Determine the [x, y] coordinate at the center of the cell enclosing the given text.  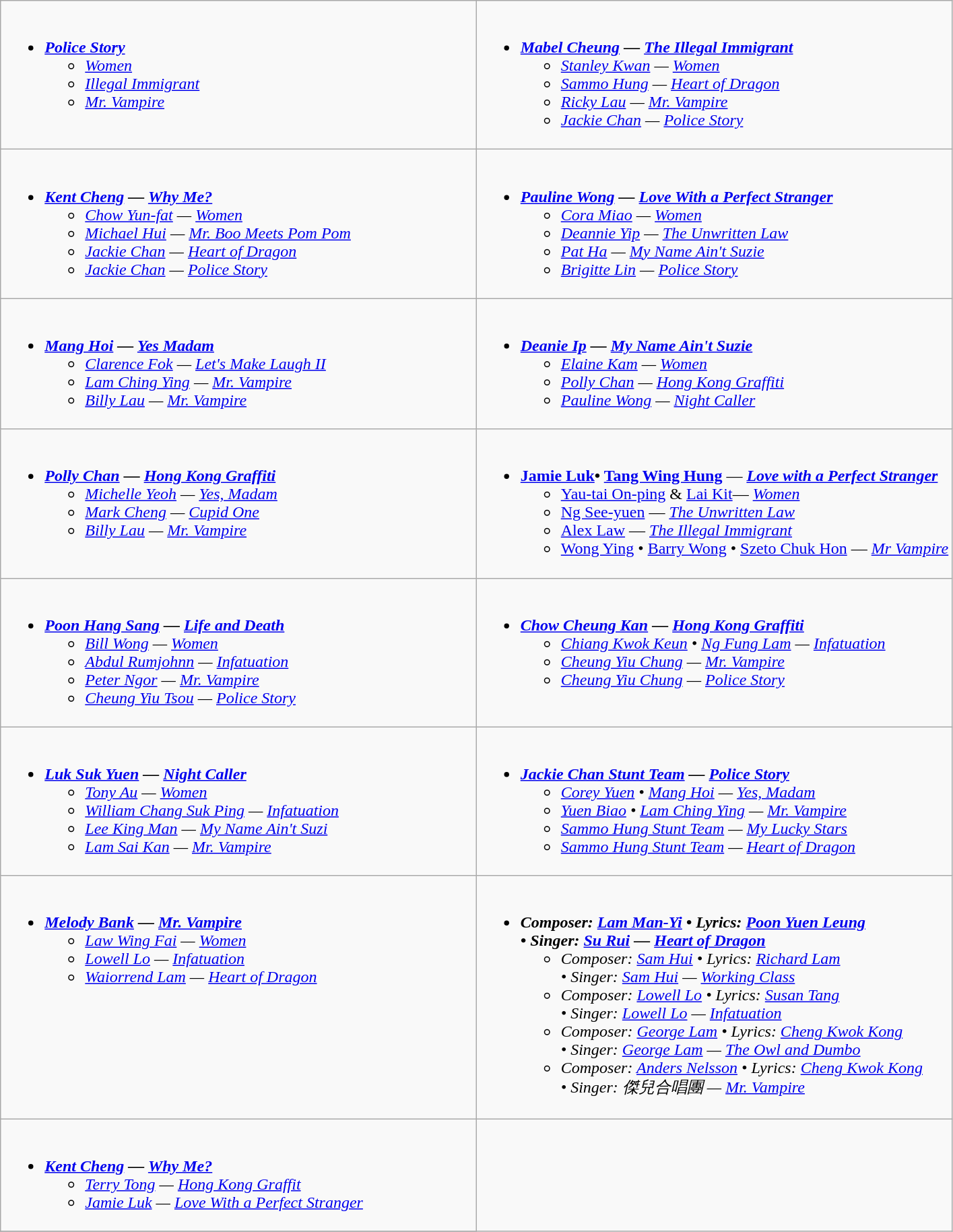
Pauline Wong — Love With a Perfect StrangerCora Miao — WomenDeannie Yip — The Unwritten LawPat Ha — My Name Ain't SuzieBrigitte Lin — Police Story [714, 224]
Polly Chan — Hong Kong GraffitiMichelle Yeoh — Yes, MadamMark Cheng — Cupid OneBilly Lau — Mr. Vampire [238, 504]
Luk Suk Yuen — Night CallerTony Au — WomenWilliam Chang Suk Ping — InfatuationLee King Man — My Name Ain't SuziLam Sai Kan — Mr. Vampire [238, 802]
Deanie Ip — My Name Ain't SuzieElaine Kam — WomenPolly Chan — Hong Kong GraffitiPauline Wong — Night Caller [714, 364]
Police StoryWomenIllegal ImmigrantMr. Vampire [238, 75]
Poon Hang Sang — Life and DeathBill Wong — WomenAbdul Rumjohnn — InfatuationPeter Ngor — Mr. VampireCheung Yiu Tsou — Police Story [238, 652]
Melody Bank — Mr. VampireLaw Wing Fai — WomenLowell Lo — InfatuationWaiorrend Lam — Heart of Dragon [238, 997]
Mabel Cheung — The Illegal ImmigrantStanley Kwan — WomenSammo Hung — Heart of DragonRicky Lau — Mr. VampireJackie Chan — Police Story [714, 75]
Mang Hoi — Yes MadamClarence Fok — Let's Make Laugh IILam Ching Ying — Mr. VampireBilly Lau — Mr. Vampire [238, 364]
Kent Cheng — Why Me?Terry Tong — Hong Kong GraffitJamie Luk — Love With a Perfect Stranger [238, 1175]
Kent Cheng — Why Me?Chow Yun-fat — WomenMichael Hui — Mr. Boo Meets Pom PomJackie Chan — Heart of DragonJackie Chan — Police Story [238, 224]
Chow Cheung Kan — Hong Kong GraffitiChiang Kwok Keun • Ng Fung Lam — InfatuationCheung Yiu Chung — Mr. VampireCheung Yiu Chung — Police Story [714, 652]
